Find where the given text appears and provide that cell's center as (x, y) coordinate. 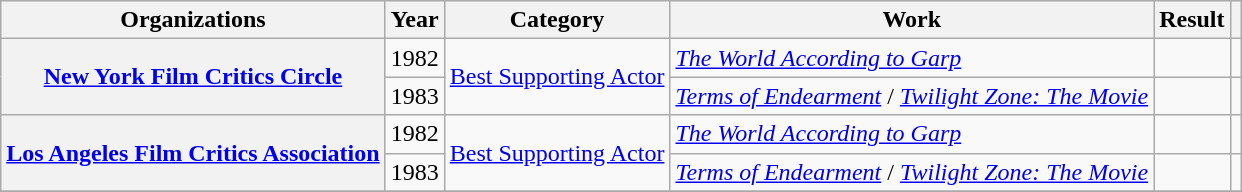
Organizations (193, 20)
Category (557, 20)
Los Angeles Film Critics Association (193, 153)
Year (414, 20)
Work (912, 20)
Result (1192, 20)
New York Film Critics Circle (193, 77)
